Determine the [x, y] coordinate at the center of the cell enclosing the given text.  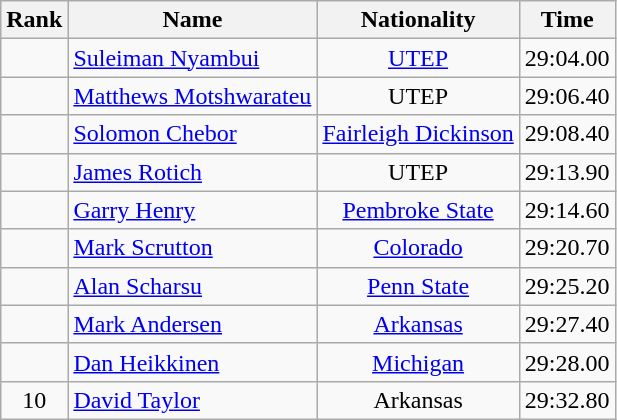
Rank [34, 20]
29:32.80 [567, 400]
29:25.20 [567, 286]
Garry Henry [192, 210]
29:14.60 [567, 210]
29:13.90 [567, 172]
Colorado [418, 248]
29:06.40 [567, 96]
Alan Scharsu [192, 286]
Michigan [418, 362]
Nationality [418, 20]
Matthews Motshwarateu [192, 96]
10 [34, 400]
29:08.40 [567, 134]
Mark Scrutton [192, 248]
Name [192, 20]
29:28.00 [567, 362]
James Rotich [192, 172]
Solomon Chebor [192, 134]
29:27.40 [567, 324]
Mark Andersen [192, 324]
David Taylor [192, 400]
Suleiman Nyambui [192, 58]
29:20.70 [567, 248]
Pembroke State [418, 210]
29:04.00 [567, 58]
Time [567, 20]
Dan Heikkinen [192, 362]
Fairleigh Dickinson [418, 134]
Penn State [418, 286]
